Determine the (x, y) coordinate at the center of the cell enclosing the given text.  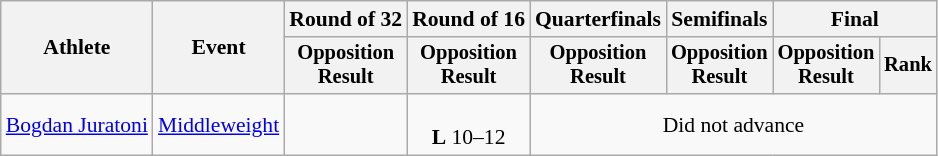
Did not advance (734, 124)
Middleweight (218, 124)
Semifinals (720, 19)
L 10–12 (468, 124)
Athlete (77, 48)
Final (855, 19)
Quarterfinals (598, 19)
Round of 32 (346, 19)
Rank (908, 66)
Bogdan Juratoni (77, 124)
Round of 16 (468, 19)
Event (218, 48)
